Locate the cell with the specified text and output its [X, Y] center coordinate. 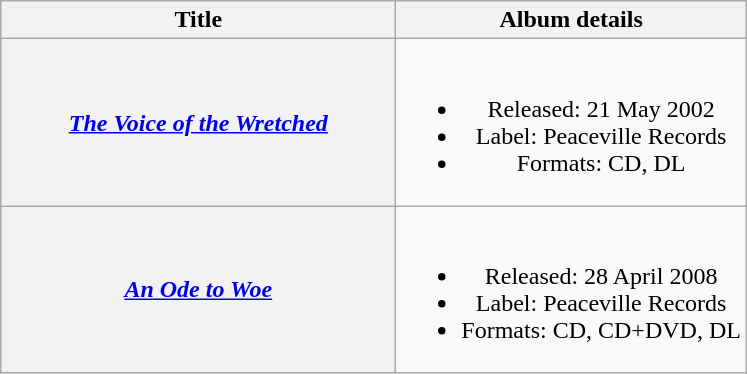
Released: 21 May 2002Label: Peaceville RecordsFormats: CD, DL [572, 122]
An Ode to Woe [198, 290]
Released: 28 April 2008Label: Peaceville RecordsFormats: CD, CD+DVD, DL [572, 290]
The Voice of the Wretched [198, 122]
Title [198, 20]
Album details [572, 20]
